From the cell containing the given text, extract its center point as [x, y] coordinate. 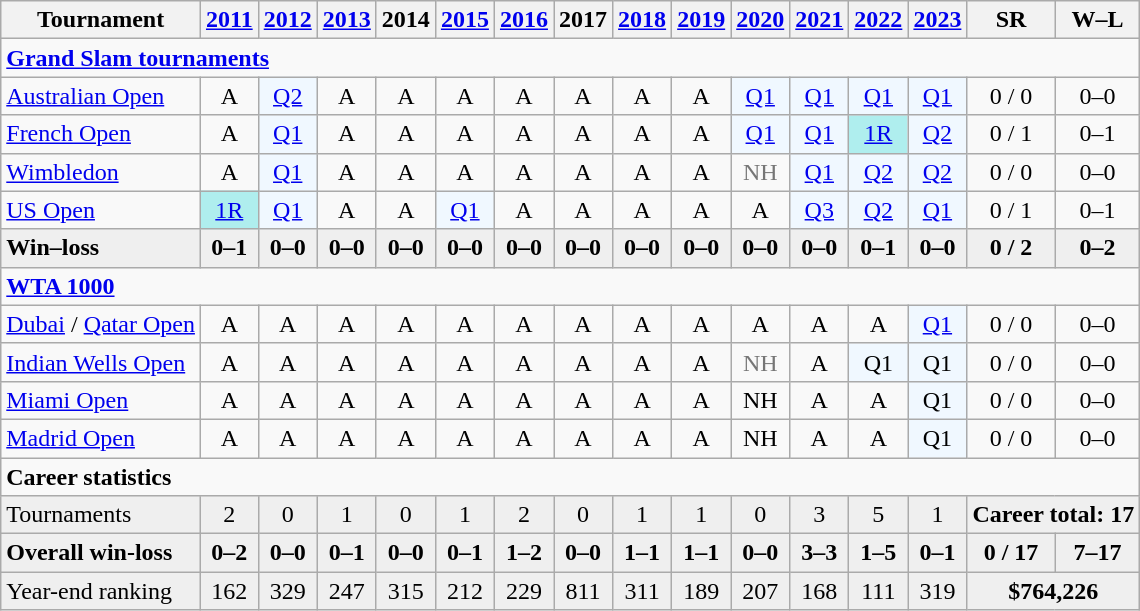
Grand Slam tournaments [570, 58]
207 [760, 591]
1–2 [524, 553]
0 / 2 [1011, 248]
2014 [406, 20]
315 [406, 591]
329 [288, 591]
2018 [642, 20]
229 [524, 591]
5 [878, 515]
Overall win-loss [101, 553]
Dubai / Qatar Open [101, 324]
$764,226 [1054, 591]
0 / 17 [1011, 553]
7–17 [1098, 553]
Win–loss [101, 248]
Miami Open [101, 400]
1–5 [878, 553]
Q3 [820, 210]
311 [642, 591]
Career statistics [570, 477]
212 [464, 591]
SR [1011, 20]
811 [584, 591]
319 [938, 591]
W–L [1098, 20]
168 [820, 591]
Wimbledon [101, 172]
Indian Wells Open [101, 362]
French Open [101, 134]
3 [820, 515]
2021 [820, 20]
2012 [288, 20]
3–3 [820, 553]
2017 [584, 20]
2023 [938, 20]
US Open [101, 210]
189 [702, 591]
Australian Open [101, 96]
247 [346, 591]
2013 [346, 20]
Tournament [101, 20]
2011 [229, 20]
2015 [464, 20]
Year-end ranking [101, 591]
Madrid Open [101, 438]
2019 [702, 20]
2022 [878, 20]
2020 [760, 20]
WTA 1000 [570, 286]
Tournaments [101, 515]
162 [229, 591]
Career total: 17 [1054, 515]
111 [878, 591]
2016 [524, 20]
